Output the [x, y] coordinate of the center of the cell containing the given text.  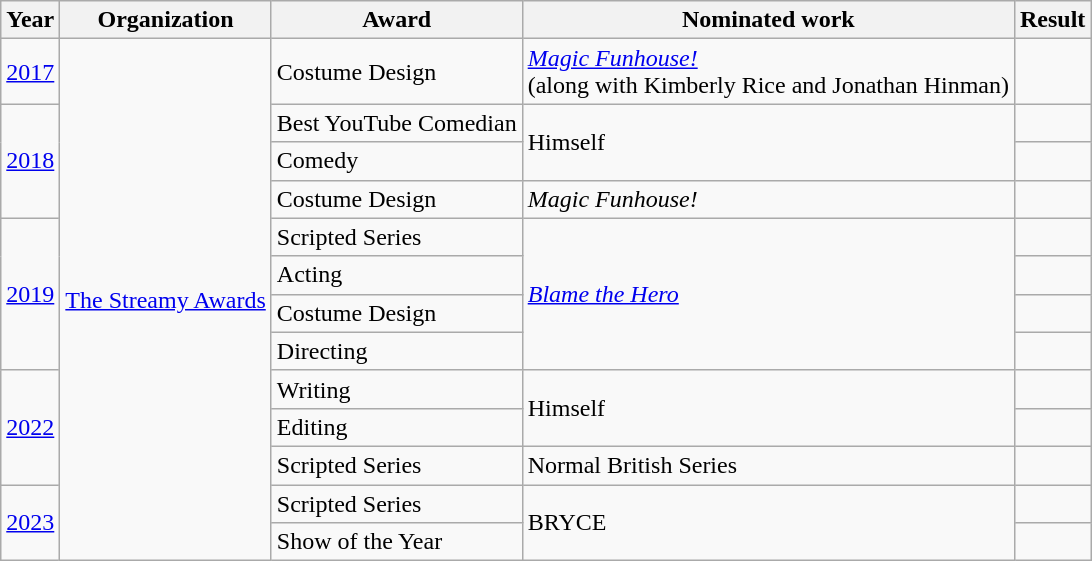
Best YouTube Comedian [396, 123]
Award [396, 20]
Show of the Year [396, 542]
Magic Funhouse! [768, 199]
Nominated work [768, 20]
Editing [396, 427]
The Streamy Awards [166, 300]
Normal British Series [768, 465]
Result [1052, 20]
Magic Funhouse!(along with Kimberly Rice and Jonathan Hinman) [768, 72]
2022 [30, 427]
Directing [396, 351]
2019 [30, 294]
Year [30, 20]
Organization [166, 20]
BRYCE [768, 522]
Acting [396, 275]
Writing [396, 389]
2017 [30, 72]
Comedy [396, 161]
2018 [30, 161]
Blame the Hero [768, 294]
2023 [30, 522]
